Extract the (X, Y) coordinate from the center of the cell holding the provided text.  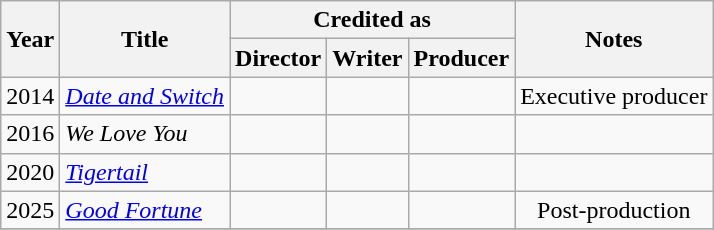
Good Fortune (145, 210)
2020 (30, 172)
2025 (30, 210)
Notes (614, 39)
Tigertail (145, 172)
Year (30, 39)
Post-production (614, 210)
Executive producer (614, 96)
Writer (368, 58)
2014 (30, 96)
Title (145, 39)
Director (278, 58)
Producer (462, 58)
Credited as (372, 20)
We Love You (145, 134)
2016 (30, 134)
Date and Switch (145, 96)
